Output the [x, y] coordinate of the center of the cell containing the given text.  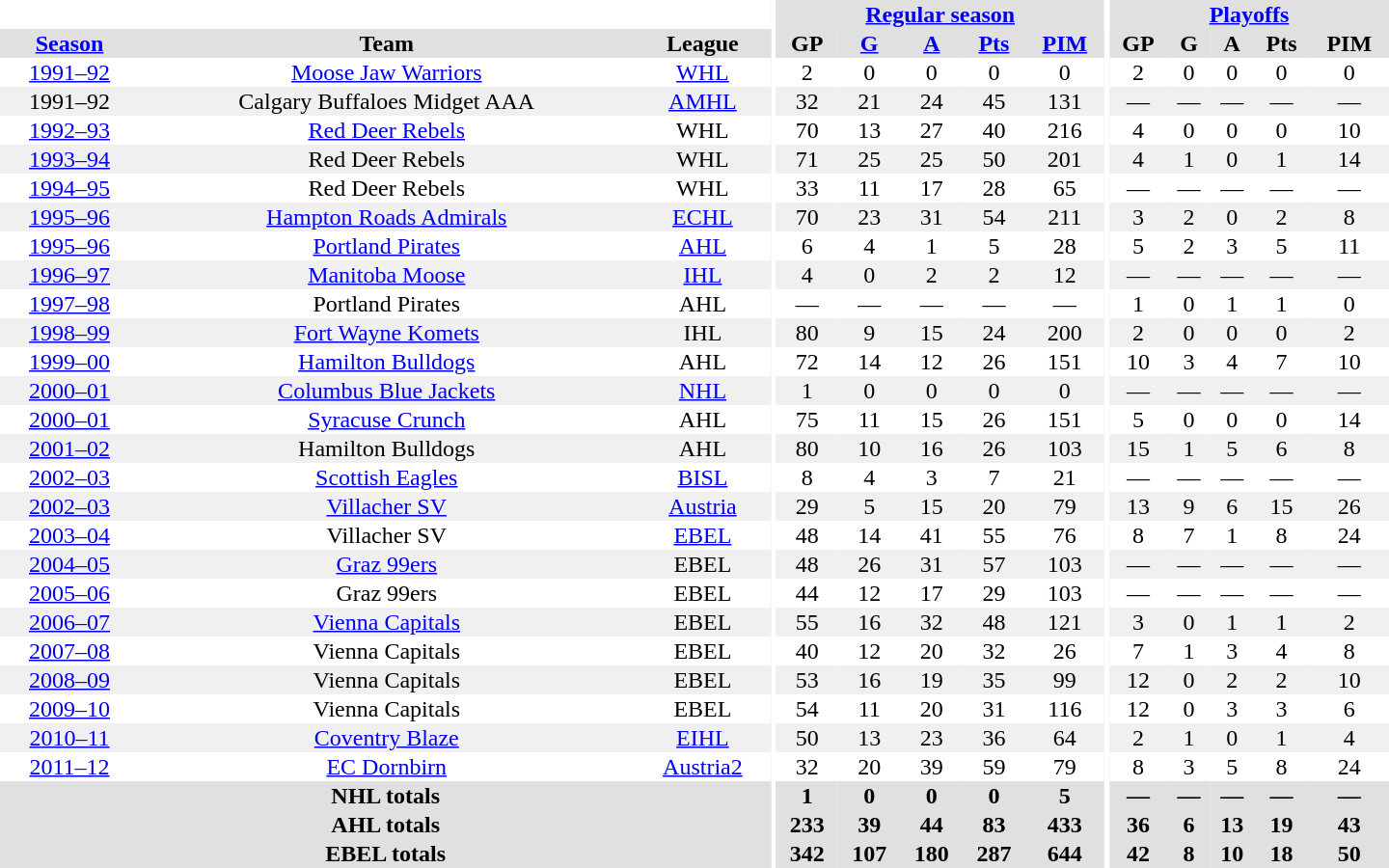
ECHL [702, 217]
35 [994, 680]
1997–98 [69, 304]
League [702, 43]
EC Dornbirn [386, 767]
1999–00 [69, 362]
Hampton Roads Admirals [386, 217]
NHL [702, 391]
72 [806, 362]
1998–99 [69, 333]
AHL totals [386, 825]
2001–02 [69, 448]
1996–97 [69, 275]
42 [1138, 854]
Coventry Blaze [386, 738]
EBEL totals [386, 854]
71 [806, 159]
76 [1065, 535]
200 [1065, 333]
131 [1065, 101]
644 [1065, 854]
65 [1065, 188]
107 [870, 854]
45 [994, 101]
1992–93 [69, 130]
342 [806, 854]
2004–05 [69, 564]
18 [1282, 854]
59 [994, 767]
433 [1065, 825]
33 [806, 188]
2005–06 [69, 593]
Scottish Eagles [386, 477]
Regular season [940, 14]
201 [1065, 159]
Playoffs [1249, 14]
211 [1065, 217]
41 [932, 535]
99 [1065, 680]
2010–11 [69, 738]
Season [69, 43]
2007–08 [69, 651]
Syracuse Crunch [386, 420]
1994–95 [69, 188]
Fort Wayne Komets [386, 333]
121 [1065, 622]
2011–12 [69, 767]
Moose Jaw Warriors [386, 72]
116 [1065, 709]
Columbus Blue Jackets [386, 391]
43 [1349, 825]
EIHL [702, 738]
2006–07 [69, 622]
BISL [702, 477]
75 [806, 420]
2008–09 [69, 680]
180 [932, 854]
2009–10 [69, 709]
53 [806, 680]
Austria2 [702, 767]
2003–04 [69, 535]
216 [1065, 130]
83 [994, 825]
AMHL [702, 101]
Team [386, 43]
1993–94 [69, 159]
Austria [702, 506]
Manitoba Moose [386, 275]
233 [806, 825]
64 [1065, 738]
27 [932, 130]
NHL totals [386, 796]
57 [994, 564]
287 [994, 854]
Calgary Buffaloes Midget AAA [386, 101]
